Detect which cell encompasses the target text, then output its [X, Y] center coordinate. 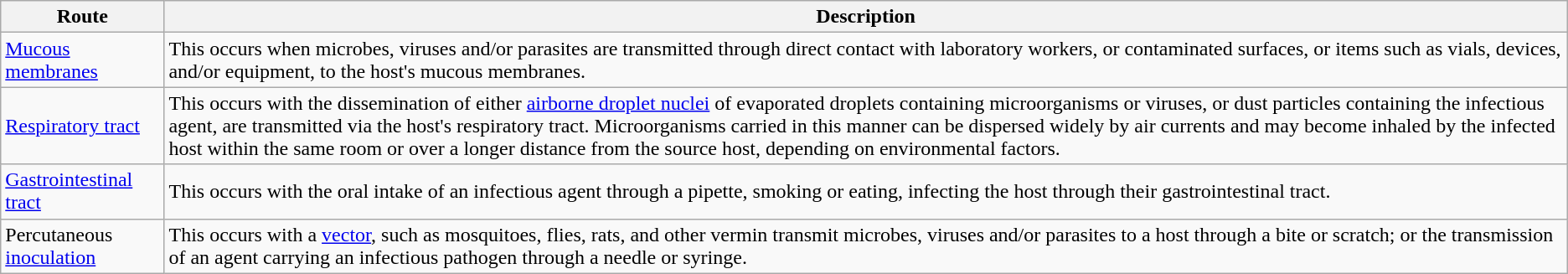
Mucous membranes [82, 60]
Description [866, 17]
Percutaneous inoculation [82, 246]
Route [82, 17]
Respiratory tract [82, 126]
Gastrointestinal tract [82, 191]
